Search for the cell housing the specified text and yield its [X, Y] center coordinate. 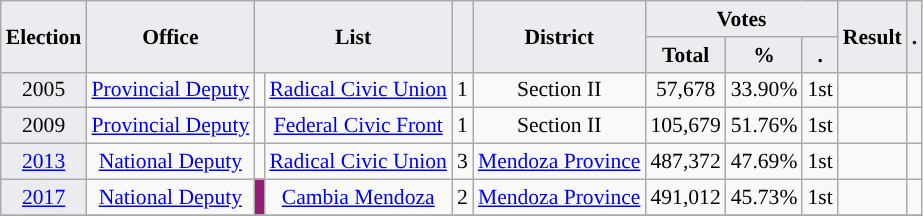
3 [462, 162]
Cambia Mendoza [358, 197]
% [764, 55]
Votes [741, 19]
District [560, 36]
2 [462, 197]
45.73% [764, 197]
51.76% [764, 126]
2017 [44, 197]
List [353, 36]
33.90% [764, 90]
105,679 [685, 126]
2009 [44, 126]
Federal Civic Front [358, 126]
2005 [44, 90]
487,372 [685, 162]
57,678 [685, 90]
47.69% [764, 162]
2013 [44, 162]
Total [685, 55]
Office [170, 36]
Election [44, 36]
Result [872, 36]
491,012 [685, 197]
